Provide the (X, Y) coordinate of the cell's center where the given text is located.  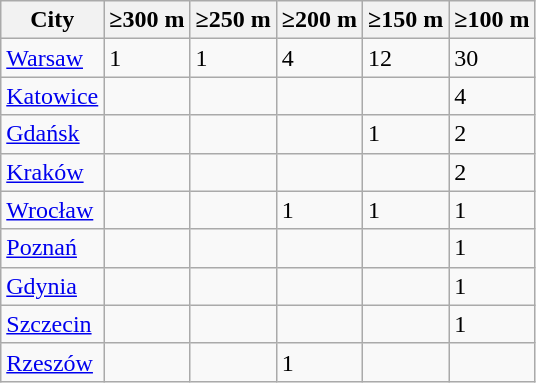
Gdańsk (52, 134)
Gdynia (52, 286)
Warsaw (52, 58)
≥300 m (147, 20)
≥200 m (319, 20)
12 (405, 58)
Kraków (52, 172)
≥100 m (492, 20)
Rzeszów (52, 362)
City (52, 20)
30 (492, 58)
Szczecin (52, 324)
≥250 m (233, 20)
Katowice (52, 96)
≥150 m (405, 20)
Wrocław (52, 210)
Poznań (52, 248)
